Output the (x, y) coordinate of the center of the cell containing the given text.  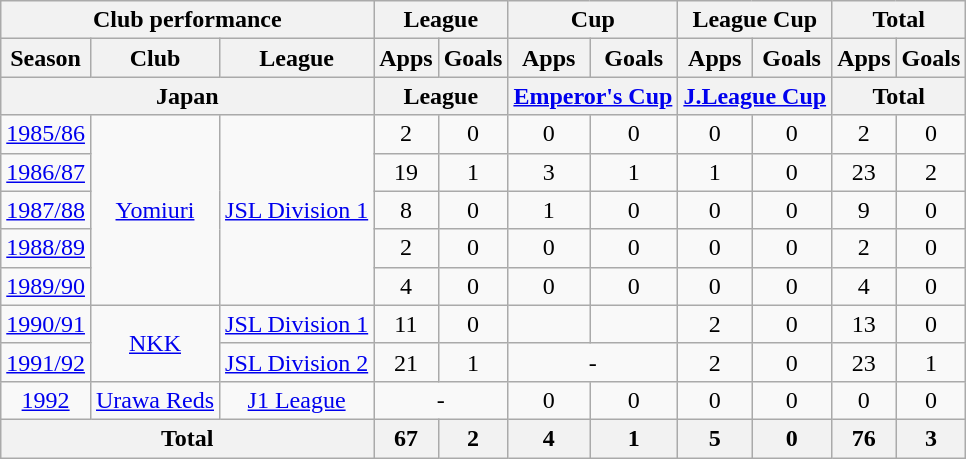
1990/91 (46, 324)
1991/92 (46, 362)
5 (715, 438)
Club (154, 58)
Urawa Reds (154, 400)
Emperor's Cup (593, 96)
NKK (154, 343)
11 (406, 324)
Cup (593, 20)
1987/88 (46, 210)
J.League Cup (755, 96)
JSL Division 2 (297, 362)
Club performance (188, 20)
1985/86 (46, 134)
J1 League (297, 400)
Japan (188, 96)
13 (864, 324)
League Cup (755, 20)
1988/89 (46, 248)
76 (864, 438)
Yomiuri (154, 210)
67 (406, 438)
1986/87 (46, 172)
Season (46, 58)
1992 (46, 400)
21 (406, 362)
9 (864, 210)
19 (406, 172)
8 (406, 210)
1989/90 (46, 286)
